Extract the [X, Y] coordinate from the center of the cell holding the provided text.  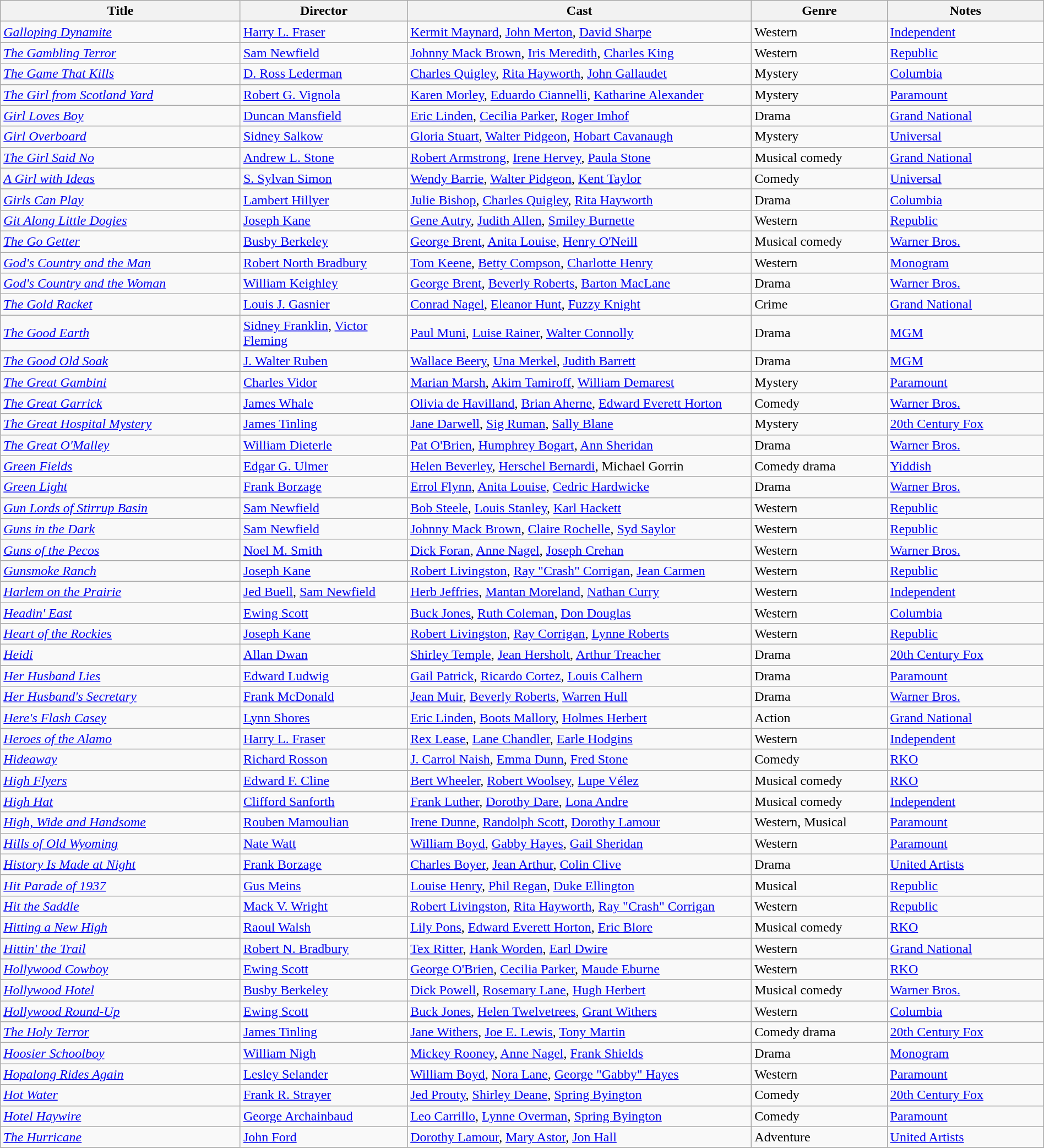
Green Fields [121, 466]
Hit Parade of 1937 [121, 885]
Sidney Salkow [324, 137]
Charles Boyer, Jean Arthur, Colin Clive [579, 864]
Harlem on the Prairie [121, 592]
Girl Loves Boy [121, 116]
Buck Jones, Ruth Coleman, Don Douglas [579, 613]
Clifford Sanforth [324, 802]
Marian Marsh, Akim Tamiroff, William Demarest [579, 382]
Paul Muni, Luise Rainer, Walter Connolly [579, 333]
Jed Prouty, Shirley Deane, Spring Byington [579, 1095]
Wendy Barrie, Walter Pidgeon, Kent Taylor [579, 178]
Jane Darwell, Sig Ruman, Sally Blane [579, 424]
The Game That Kills [121, 74]
Frank McDonald [324, 697]
Leo Carrillo, Lynne Overman, Spring Byington [579, 1116]
History Is Made at Night [121, 864]
William Keighley [324, 284]
Lynn Shores [324, 718]
Dick Powell, Rosemary Lane, Hugh Herbert [579, 990]
The Good Earth [121, 333]
The Great Hospital Mystery [121, 424]
Charles Quigley, Rita Hayworth, John Gallaudet [579, 74]
Edgar G. Ulmer [324, 466]
Gloria Stuart, Walter Pidgeon, Hobart Cavanaugh [579, 137]
Genre [819, 11]
Helen Beverley, Herschel Bernardi, Michael Gorrin [579, 466]
Git Along Little Dogies [121, 220]
Hit the Saddle [121, 906]
Hollywood Hotel [121, 990]
S. Sylvan Simon [324, 178]
The Holy Terror [121, 1032]
High, Wide and Handsome [121, 822]
George Brent, Beverly Roberts, Barton MacLane [579, 284]
Robert North Bradbury [324, 263]
Galloping Dynamite [121, 32]
The Great Garrick [121, 403]
Gus Meins [324, 885]
Rouben Mamoulian [324, 822]
The Girl from Scotland Yard [121, 95]
Jed Buell, Sam Newfield [324, 592]
George Brent, Anita Louise, Henry O'Neill [579, 241]
Girls Can Play [121, 199]
Gunsmoke Ranch [121, 571]
Musical [819, 885]
Adventure [819, 1137]
Lambert Hillyer [324, 199]
Errol Flynn, Anita Louise, Cedric Hardwicke [579, 487]
Julie Bishop, Charles Quigley, Rita Hayworth [579, 199]
William Nigh [324, 1053]
Guns in the Dark [121, 529]
Jean Muir, Beverly Roberts, Warren Hull [579, 697]
The Good Old Soak [121, 361]
George Archainbaud [324, 1116]
William Boyd, Gabby Hayes, Gail Sheridan [579, 843]
Pat O'Brien, Humphrey Bogart, Ann Sheridan [579, 445]
Green Light [121, 487]
Hotel Haywire [121, 1116]
Allan Dwan [324, 655]
The Great O'Malley [121, 445]
Robert Livingston, Ray Corrigan, Lynne Roberts [579, 634]
Nate Watt [324, 843]
Buck Jones, Helen Twelvetrees, Grant Withers [579, 1011]
Her Husband's Secretary [121, 697]
Herb Jeffries, Mantan Moreland, Nathan Curry [579, 592]
Robert G. Vignola [324, 95]
Robert N. Bradbury [324, 948]
Jane Withers, Joe E. Lewis, Tony Martin [579, 1032]
Richard Rosson [324, 760]
Action [819, 718]
Yiddish [965, 466]
Crime [819, 305]
Hot Water [121, 1095]
Lesley Selander [324, 1074]
Hittin' the Trail [121, 948]
Here's Flash Casey [121, 718]
James Whale [324, 403]
Notes [965, 11]
Tex Ritter, Hank Worden, Earl Dwire [579, 948]
Sidney Franklin, Victor Fleming [324, 333]
Headin' East [121, 613]
Cast [579, 11]
The Gold Racket [121, 305]
Hideaway [121, 760]
God's Country and the Woman [121, 284]
D. Ross Lederman [324, 74]
Robert Livingston, Rita Hayworth, Ray "Crash" Corrigan [579, 906]
Karen Morley, Eduardo Ciannelli, Katharine Alexander [579, 95]
Eric Linden, Cecilia Parker, Roger Imhof [579, 116]
Bert Wheeler, Robert Woolsey, Lupe Vélez [579, 781]
Edward F. Cline [324, 781]
Gene Autry, Judith Allen, Smiley Burnette [579, 220]
Girl Overboard [121, 137]
Rex Lease, Lane Chandler, Earle Hodgins [579, 739]
Kermit Maynard, John Merton, David Sharpe [579, 32]
Robert Armstrong, Irene Hervey, Paula Stone [579, 158]
Louise Henry, Phil Regan, Duke Ellington [579, 885]
Conrad Nagel, Eleanor Hunt, Fuzzy Knight [579, 305]
Lily Pons, Edward Everett Horton, Eric Blore [579, 927]
Andrew L. Stone [324, 158]
Eric Linden, Boots Mallory, Holmes Herbert [579, 718]
William Boyd, Nora Lane, George "Gabby" Hayes [579, 1074]
Louis J. Gasnier [324, 305]
Frank R. Strayer [324, 1095]
Johnny Mack Brown, Iris Meredith, Charles King [579, 53]
Wallace Beery, Una Merkel, Judith Barrett [579, 361]
High Flyers [121, 781]
Heroes of the Alamo [121, 739]
Hollywood Round-Up [121, 1011]
Noel M. Smith [324, 550]
The Great Gambini [121, 382]
High Hat [121, 802]
Her Husband Lies [121, 676]
The Hurricane [121, 1137]
Olivia de Havilland, Brian Aherne, Edward Everett Horton [579, 403]
Tom Keene, Betty Compson, Charlotte Henry [579, 263]
The Gambling Terror [121, 53]
Dick Foran, Anne Nagel, Joseph Crehan [579, 550]
Raoul Walsh [324, 927]
Irene Dunne, Randolph Scott, Dorothy Lamour [579, 822]
Title [121, 11]
Hopalong Rides Again [121, 1074]
J. Carrol Naish, Emma Dunn, Fred Stone [579, 760]
Dorothy Lamour, Mary Astor, Jon Hall [579, 1137]
A Girl with Ideas [121, 178]
Robert Livingston, Ray "Crash" Corrigan, Jean Carmen [579, 571]
Edward Ludwig [324, 676]
Mack V. Wright [324, 906]
Johnny Mack Brown, Claire Rochelle, Syd Saylor [579, 529]
Guns of the Pecos [121, 550]
Gail Patrick, Ricardo Cortez, Louis Calhern [579, 676]
Hollywood Cowboy [121, 970]
Gun Lords of Stirrup Basin [121, 508]
Western, Musical [819, 822]
John Ford [324, 1137]
J. Walter Ruben [324, 361]
Charles Vidor [324, 382]
Hoosier Schoolboy [121, 1053]
God's Country and the Man [121, 263]
Bob Steele, Louis Stanley, Karl Hackett [579, 508]
William Dieterle [324, 445]
Mickey Rooney, Anne Nagel, Frank Shields [579, 1053]
Hills of Old Wyoming [121, 843]
The Girl Said No [121, 158]
Heidi [121, 655]
The Go Getter [121, 241]
Hitting a New High [121, 927]
Frank Luther, Dorothy Dare, Lona Andre [579, 802]
Duncan Mansfield [324, 116]
George O'Brien, Cecilia Parker, Maude Eburne [579, 970]
Shirley Temple, Jean Hersholt, Arthur Treacher [579, 655]
Heart of the Rockies [121, 634]
Director [324, 11]
